Find where the given text appears and provide that cell's center as (X, Y) coordinate. 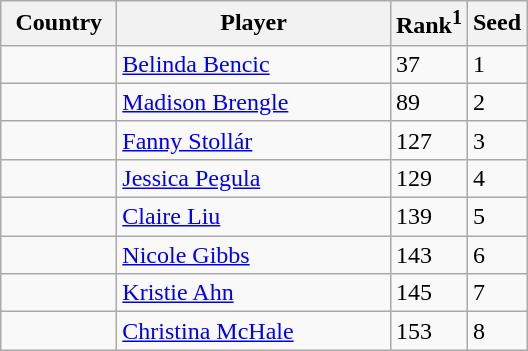
145 (428, 293)
Player (254, 24)
153 (428, 331)
89 (428, 102)
8 (496, 331)
7 (496, 293)
127 (428, 140)
Madison Brengle (254, 102)
Christina McHale (254, 331)
Seed (496, 24)
Belinda Bencic (254, 64)
3 (496, 140)
5 (496, 217)
1 (496, 64)
Country (59, 24)
Nicole Gibbs (254, 255)
Claire Liu (254, 217)
Kristie Ahn (254, 293)
Jessica Pegula (254, 178)
Rank1 (428, 24)
2 (496, 102)
6 (496, 255)
143 (428, 255)
37 (428, 64)
Fanny Stollár (254, 140)
139 (428, 217)
129 (428, 178)
4 (496, 178)
